Return (x, y) of the center of cell containing provided text 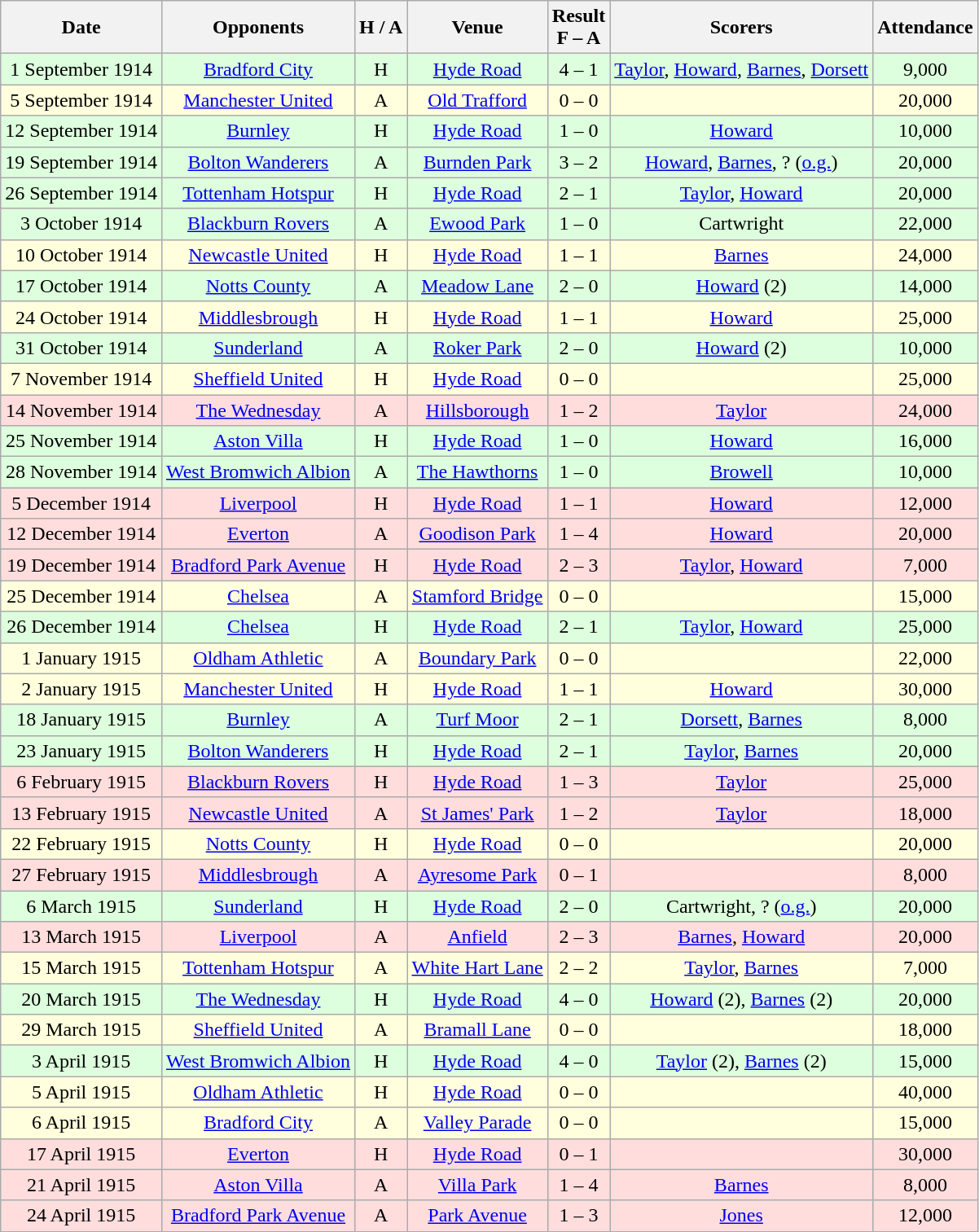
Ewood Park (477, 224)
Turf Moor (477, 720)
Opponents (257, 28)
7 November 1914 (81, 379)
12 September 1914 (81, 131)
Park Avenue (477, 1216)
Roker Park (477, 348)
Cartwright, ? (o.g.) (741, 906)
Taylor, Howard, Barnes, Dorsett (741, 69)
2 January 1915 (81, 689)
Anfield (477, 937)
23 January 1915 (81, 751)
ResultF – A (578, 28)
Date (81, 28)
1 September 1914 (81, 69)
Boundary Park (477, 658)
5 September 1914 (81, 100)
16,000 (925, 441)
17 April 1915 (81, 1154)
Howard, Barnes, ? (o.g.) (741, 162)
Taylor (2), Barnes (2) (741, 1061)
14,000 (925, 286)
25 December 1914 (81, 596)
4 – 1 (578, 69)
13 March 1915 (81, 937)
20 March 1915 (81, 999)
Cartwright (741, 224)
6 March 1915 (81, 906)
Meadow Lane (477, 286)
Bramall Lane (477, 1030)
10 October 1914 (81, 255)
14 November 1914 (81, 410)
2 – 2 (578, 968)
Venue (477, 28)
26 December 1914 (81, 627)
Attendance (925, 28)
5 April 1915 (81, 1092)
19 December 1914 (81, 565)
22 February 1915 (81, 844)
Dorsett, Barnes (741, 720)
26 September 1914 (81, 193)
12 December 1914 (81, 534)
Browell (741, 472)
9,000 (925, 69)
24 October 1914 (81, 317)
25 November 1914 (81, 441)
3 October 1914 (81, 224)
Barnes, Howard (741, 937)
5 December 1914 (81, 503)
21 April 1915 (81, 1185)
1 January 1915 (81, 658)
29 March 1915 (81, 1030)
13 February 1915 (81, 813)
18 January 1915 (81, 720)
Valley Parade (477, 1123)
Ayresome Park (477, 875)
19 September 1914 (81, 162)
28 November 1914 (81, 472)
H / A (381, 28)
Jones (741, 1216)
Howard (2), Barnes (2) (741, 999)
27 February 1915 (81, 875)
Burnden Park (477, 162)
24 April 1915 (81, 1216)
White Hart Lane (477, 968)
Villa Park (477, 1185)
Old Trafford (477, 100)
15 March 1915 (81, 968)
Hillsborough (477, 410)
40,000 (925, 1092)
The Hawthorns (477, 472)
31 October 1914 (81, 348)
6 April 1915 (81, 1123)
Goodison Park (477, 534)
17 October 1914 (81, 286)
3 – 2 (578, 162)
Scorers (741, 28)
6 February 1915 (81, 782)
Stamford Bridge (477, 596)
St James' Park (477, 813)
3 April 1915 (81, 1061)
